Scan for the cell matching the given text and deliver its (x, y) coordinate at center. 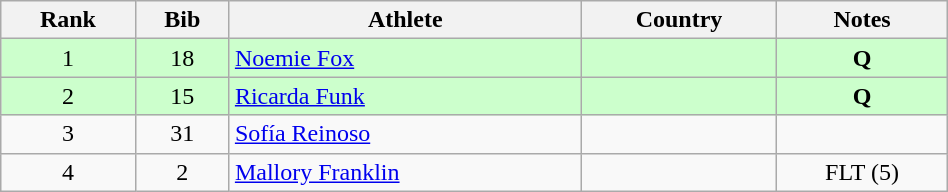
1 (68, 58)
3 (68, 134)
Rank (68, 20)
Noemie Fox (405, 58)
15 (182, 96)
Country (679, 20)
Ricarda Funk (405, 96)
Notes (862, 20)
Bib (182, 20)
4 (68, 172)
Athlete (405, 20)
FLT (5) (862, 172)
Sofía Reinoso (405, 134)
18 (182, 58)
31 (182, 134)
Mallory Franklin (405, 172)
